Determine the [X, Y] coordinate at the center of the cell enclosing the given text.  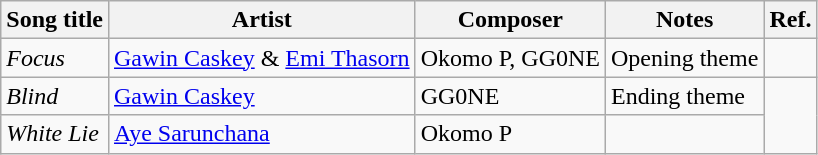
Ref. [790, 20]
Ending theme [685, 96]
Aye Sarunchana [262, 134]
GG0NE [510, 96]
Opening theme [685, 58]
Notes [685, 20]
Gawin Caskey [262, 96]
Gawin Caskey & Emi Thasorn [262, 58]
Okomo P [510, 134]
Artist [262, 20]
Okomo P, GG0NE [510, 58]
Song title [55, 20]
Blind [55, 96]
Focus [55, 58]
White Lie [55, 134]
Composer [510, 20]
